Scan for the cell matching the given text and deliver its [x, y] coordinate at center. 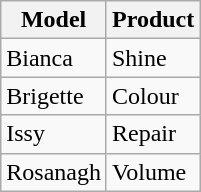
Repair [152, 134]
Product [152, 20]
Shine [152, 58]
Volume [152, 172]
Bianca [54, 58]
Model [54, 20]
Brigette [54, 96]
Rosanagh [54, 172]
Issy [54, 134]
Colour [152, 96]
